Capture the cell that displays the provided text and extract its (x, y) central coordinate. 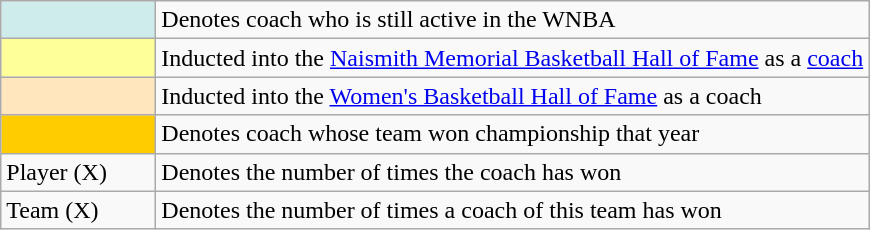
Denotes the number of times a coach of this team has won (512, 210)
Denotes coach who is still active in the WNBA (512, 20)
Player (X) (78, 172)
Denotes coach whose team won championship that year (512, 134)
Inducted into the Women's Basketball Hall of Fame as a coach (512, 96)
Team (X) (78, 210)
Inducted into the Naismith Memorial Basketball Hall of Fame as a coach (512, 58)
Denotes the number of times the coach has won (512, 172)
